Provide the [X, Y] coordinate of the cell's center where the given text is located.  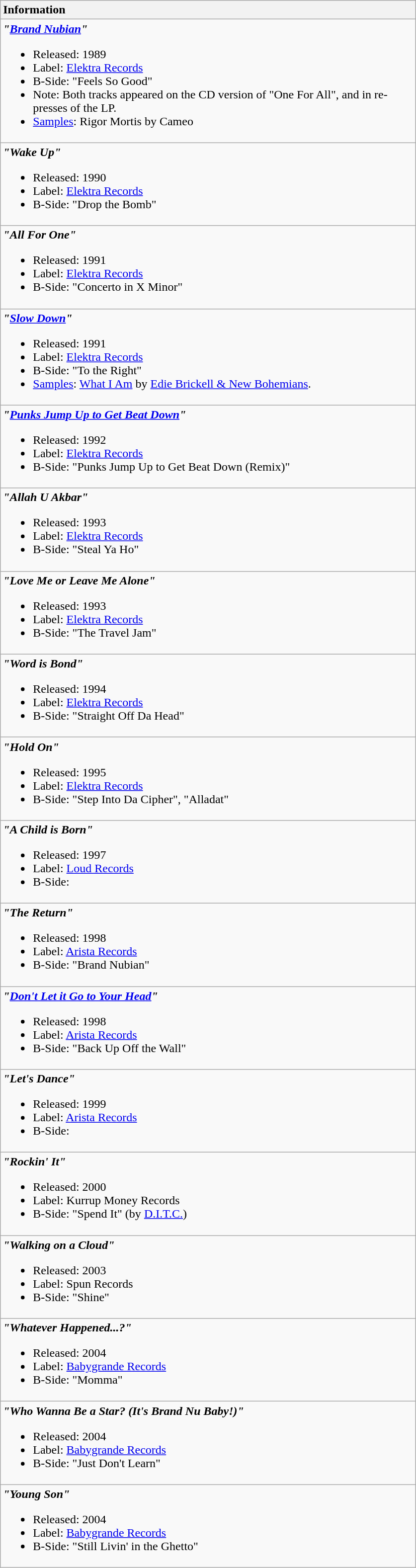
"A Child is Born"Released: 1997Label: Loud RecordsB-Side: [208, 862]
"Let's Dance"Released: 1999Label: Arista RecordsB-Side: [208, 1111]
"Slow Down"Released: 1991Label: Elektra RecordsB-Side: "To the Right"Samples: What I Am by Edie Brickell & New Bohemians. [208, 357]
"Who Wanna Be a Star? (It's Brand Nu Baby!)"Released: 2004Label: Babygrande RecordsB-Side: "Just Don't Learn" [208, 1443]
"Wake Up"Released: 1990Label: Elektra RecordsB-Side: "Drop the Bomb" [208, 184]
Information [208, 10]
"All For One"Released: 1991Label: Elektra RecordsB-Side: "Concerto in X Minor" [208, 267]
"The Return"Released: 1998Label: Arista RecordsB-Side: "Brand Nubian" [208, 944]
"Hold On"Released: 1995Label: Elektra RecordsB-Side: "Step Into Da Cipher", "Alladat" [208, 778]
"Don't Let it Go to Your Head"Released: 1998Label: Arista RecordsB-Side: "Back Up Off the Wall" [208, 1028]
"Rockin' It"Released: 2000Label: Kurrup Money RecordsB-Side: "Spend It" (by D.I.T.C.) [208, 1194]
"Word is Bond"Released: 1994Label: Elektra RecordsB-Side: "Straight Off Da Head" [208, 696]
"Punks Jump Up to Get Beat Down"Released: 1992Label: Elektra RecordsB-Side: "Punks Jump Up to Get Beat Down (Remix)" [208, 446]
"Walking on a Cloud"Released: 2003Label: Spun RecordsB-Side: "Shine" [208, 1277]
"Whatever Happened...?"Released: 2004Label: Babygrande RecordsB-Side: "Momma" [208, 1360]
"Young Son"Released: 2004Label: Babygrande RecordsB-Side: "Still Livin' in the Ghetto" [208, 1526]
"Allah U Akbar"Released: 1993Label: Elektra RecordsB-Side: "Steal Ya Ho" [208, 530]
"Love Me or Leave Me Alone"Released: 1993Label: Elektra RecordsB-Side: "The Travel Jam" [208, 612]
